Determine the (x, y) coordinate at the center of the cell enclosing the given text.  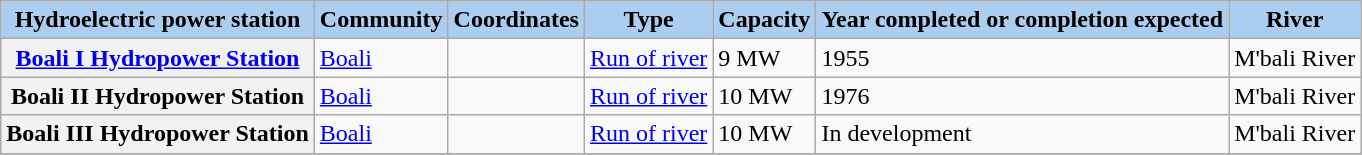
Community (381, 20)
Boali III Hydropower Station (158, 134)
Boali II Hydropower Station (158, 96)
Year completed or completion expected (1022, 20)
Boali I Hydropower Station (158, 58)
Coordinates (516, 20)
River (1295, 20)
Type (648, 20)
1976 (1022, 96)
Hydroelectric power station (158, 20)
In development (1022, 134)
9 MW (764, 58)
Capacity (764, 20)
1955 (1022, 58)
